Return [x, y] of the center of cell containing provided text 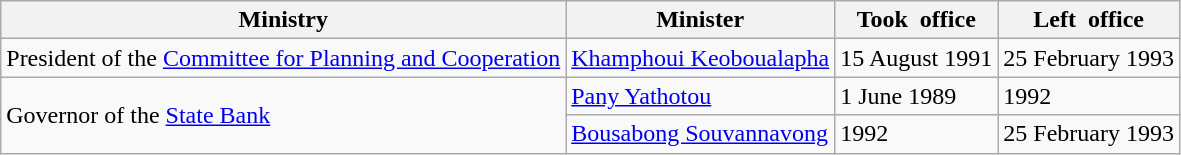
Khamphoui Keoboualapha [700, 58]
Left office [1089, 20]
Minister [700, 20]
Ministry [284, 20]
15 August 1991 [916, 58]
1 June 1989 [916, 96]
Pany Yathotou [700, 96]
President of the Committee for Planning and Cooperation [284, 58]
Governor of the State Bank [284, 115]
Bousabong Souvannavong [700, 134]
Took office [916, 20]
